Search for the cell housing the specified text and yield its [x, y] center coordinate. 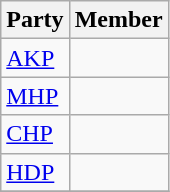
Party [35, 20]
CHP [35, 134]
AKP [35, 58]
MHP [35, 96]
HDP [35, 172]
Member [118, 20]
